Extract the (x, y) coordinate from the center of the cell holding the provided text.  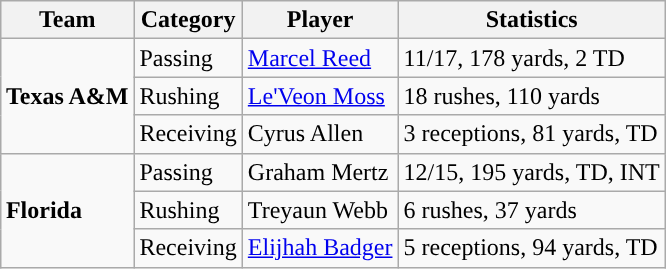
Statistics (532, 20)
Player (320, 20)
5 receptions, 94 yards, TD (532, 248)
Marcel Reed (320, 58)
Treyaun Webb (320, 210)
Cyrus Allen (320, 134)
Texas A&M (67, 96)
Le'Veon Moss (320, 96)
Elijhah Badger (320, 248)
12/15, 195 yards, TD, INT (532, 172)
Team (67, 20)
6 rushes, 37 yards (532, 210)
3 receptions, 81 yards, TD (532, 134)
Florida (67, 210)
Category (188, 20)
11/17, 178 yards, 2 TD (532, 58)
18 rushes, 110 yards (532, 96)
Graham Mertz (320, 172)
